Determine the [X, Y] coordinate at the center of the cell enclosing the given text.  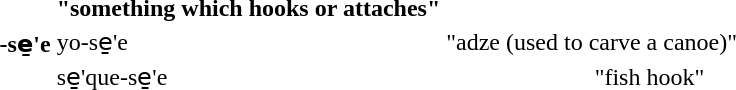
yo-se̱'e [248, 42]
